Return the [x, y] coordinate for the center point of the cell that contains the specified text.  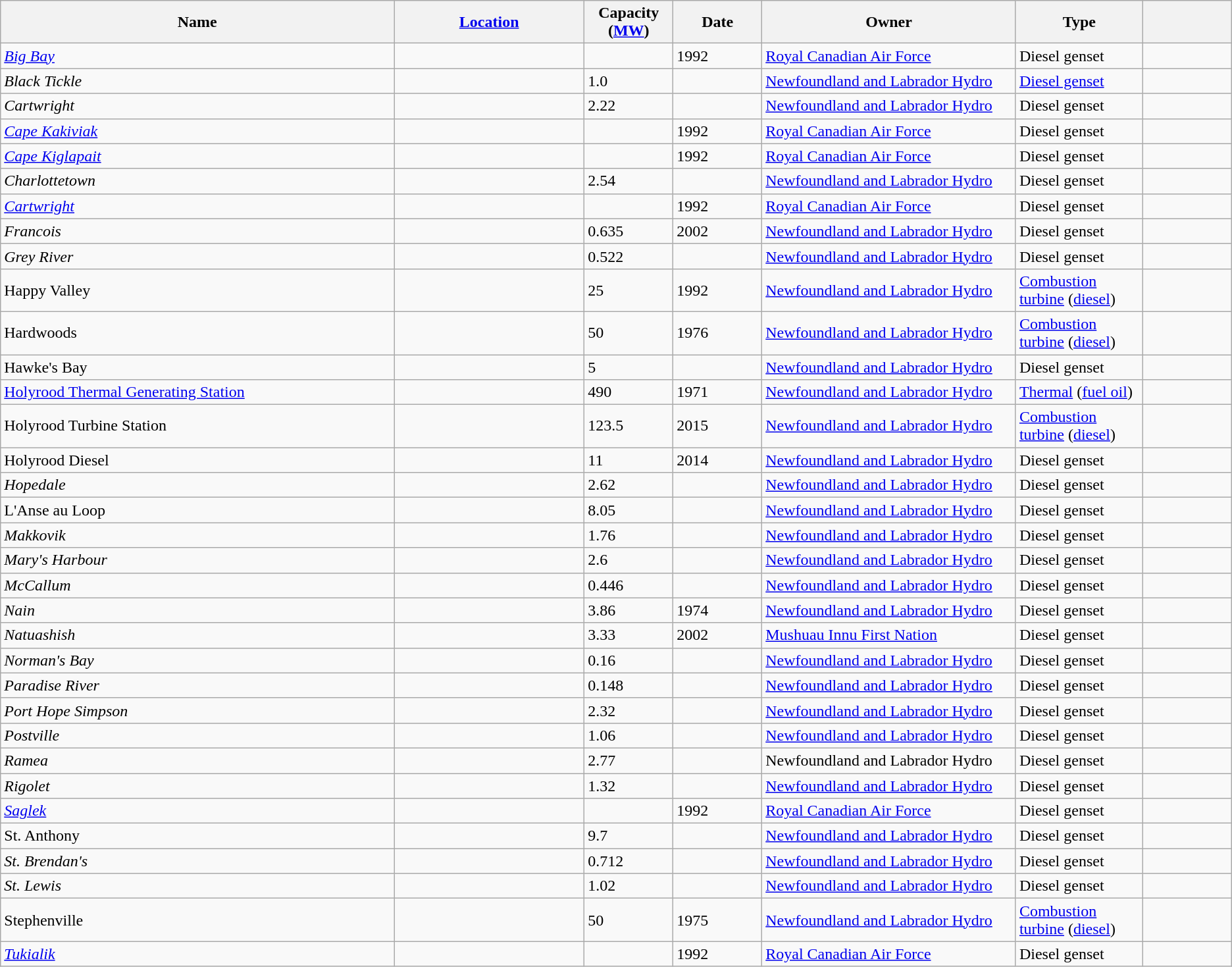
2.6 [629, 560]
2014 [717, 460]
1971 [717, 392]
2015 [717, 427]
0.635 [629, 231]
Name [197, 22]
Port Hope Simpson [197, 710]
Cape Kiglapait [197, 156]
2.54 [629, 181]
1976 [717, 333]
Big Bay [197, 56]
Mushuau Innu First Nation [889, 635]
1.76 [629, 535]
Paradise River [197, 685]
L'Anse au Loop [197, 510]
1.02 [629, 886]
Rigolet [197, 785]
St. Anthony [197, 836]
Owner [889, 22]
Black Tickle [197, 81]
3.86 [629, 610]
Hawke's Bay [197, 367]
0.16 [629, 660]
Cape Kakiviak [197, 131]
2.32 [629, 710]
Francois [197, 231]
Hardwoods [197, 333]
Postville [197, 735]
0.522 [629, 256]
Tukialik [197, 954]
Norman's Bay [197, 660]
11 [629, 460]
Mary's Harbour [197, 560]
9.7 [629, 836]
3.33 [629, 635]
Holyrood Diesel [197, 460]
Natuashish [197, 635]
Capacity (MW) [629, 22]
Charlottetown [197, 181]
Location [490, 22]
2.62 [629, 485]
Stephenville [197, 920]
McCallum [197, 585]
490 [629, 392]
8.05 [629, 510]
St. Brendan's [197, 861]
2.77 [629, 760]
Hopedale [197, 485]
Grey River [197, 256]
Happy Valley [197, 290]
Nain [197, 610]
1.32 [629, 785]
Date [717, 22]
0.148 [629, 685]
Saglek [197, 811]
St. Lewis [197, 886]
Makkovik [197, 535]
0.446 [629, 585]
1974 [717, 610]
Type [1079, 22]
123.5 [629, 427]
2.22 [629, 106]
1.0 [629, 81]
25 [629, 290]
1.06 [629, 735]
1975 [717, 920]
5 [629, 367]
Ramea [197, 760]
0.712 [629, 861]
Holyrood Turbine Station [197, 427]
Holyrood Thermal Generating Station [197, 392]
Thermal (fuel oil) [1079, 392]
